From the cell containing the given text, extract its center point as (x, y) coordinate. 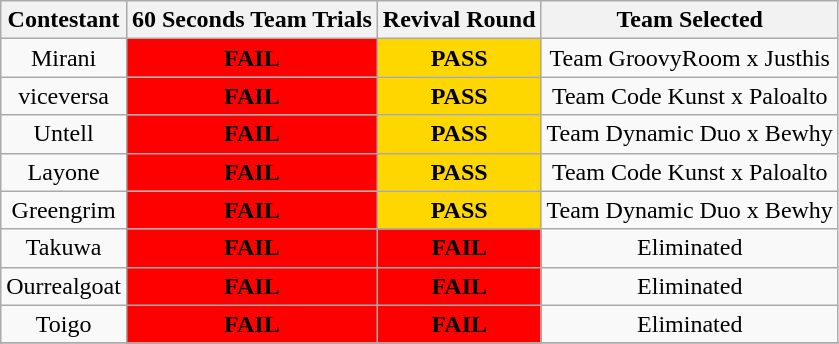
Ourrealgoat (64, 286)
Revival Round (459, 20)
Team Selected (690, 20)
Toigo (64, 324)
Contestant (64, 20)
Mirani (64, 58)
viceversa (64, 96)
Untell (64, 134)
Greengrim (64, 210)
Takuwa (64, 248)
Layone (64, 172)
Team GroovyRoom x Justhis (690, 58)
60 Seconds Team Trials (252, 20)
